Pinpoint the cell where the given text exists, returning its (X, Y) midpoint coordinate. 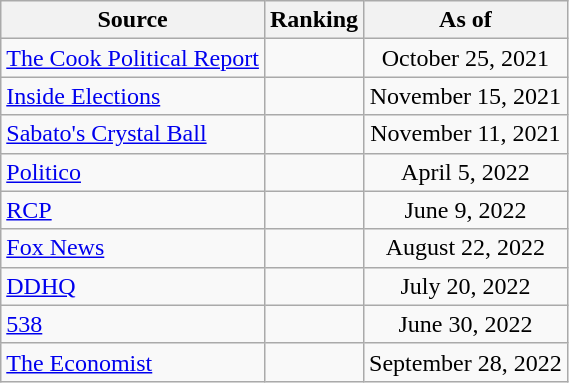
Inside Elections (133, 96)
June 9, 2022 (466, 210)
October 25, 2021 (466, 58)
August 22, 2022 (466, 248)
DDHQ (133, 286)
The Cook Political Report (133, 58)
538 (133, 324)
September 28, 2022 (466, 362)
As of (466, 20)
The Economist (133, 362)
June 30, 2022 (466, 324)
Source (133, 20)
Politico (133, 172)
July 20, 2022 (466, 286)
November 11, 2021 (466, 134)
April 5, 2022 (466, 172)
RCP (133, 210)
Sabato's Crystal Ball (133, 134)
Ranking (314, 20)
Fox News (133, 248)
November 15, 2021 (466, 96)
